Detect which cell encompasses the target text, then output its (x, y) center coordinate. 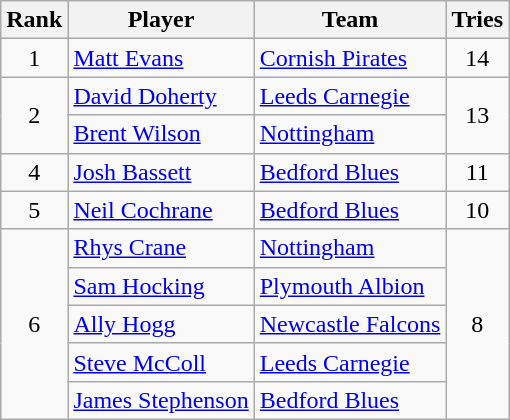
2 (34, 115)
13 (478, 115)
11 (478, 172)
1 (34, 58)
8 (478, 324)
Plymouth Albion (350, 286)
14 (478, 58)
Tries (478, 20)
Rank (34, 20)
Josh Bassett (161, 172)
Player (161, 20)
10 (478, 210)
5 (34, 210)
Sam Hocking (161, 286)
Steve McColl (161, 362)
Rhys Crane (161, 248)
Team (350, 20)
Neil Cochrane (161, 210)
Matt Evans (161, 58)
David Doherty (161, 96)
Newcastle Falcons (350, 324)
Ally Hogg (161, 324)
Cornish Pirates (350, 58)
Brent Wilson (161, 134)
6 (34, 324)
4 (34, 172)
James Stephenson (161, 400)
